Determine the (X, Y) coordinate at the center of the cell enclosing the given text.  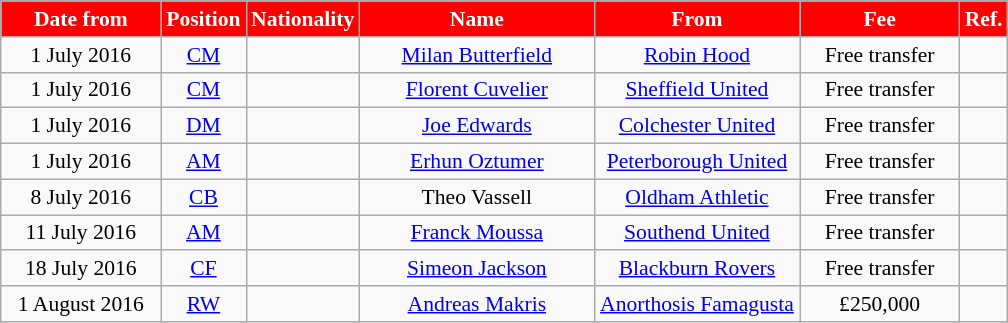
8 July 2016 (81, 197)
Fee (880, 19)
CB (204, 197)
Position (204, 19)
Erhun Oztumer (476, 162)
Andreas Makris (476, 304)
Southend United (696, 233)
Robin Hood (696, 55)
1 August 2016 (81, 304)
Blackburn Rovers (696, 269)
Peterborough United (696, 162)
Florent Cuvelier (476, 90)
Anorthosis Famagusta (696, 304)
Theo Vassell (476, 197)
18 July 2016 (81, 269)
Ref. (984, 19)
DM (204, 126)
Date from (81, 19)
Nationality (302, 19)
Franck Moussa (476, 233)
RW (204, 304)
Name (476, 19)
CF (204, 269)
Simeon Jackson (476, 269)
Colchester United (696, 126)
Milan Butterfield (476, 55)
From (696, 19)
11 July 2016 (81, 233)
Sheffield United (696, 90)
Oldham Athletic (696, 197)
Joe Edwards (476, 126)
£250,000 (880, 304)
